Output the [X, Y] coordinate of the center of the cell containing the given text.  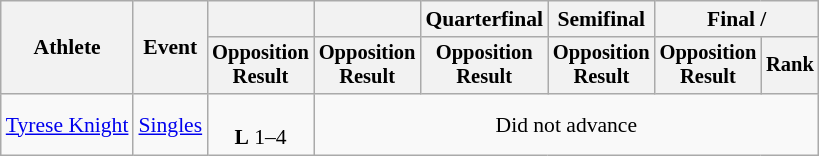
Final / [737, 19]
Semifinal [602, 19]
Rank [790, 66]
Quarterfinal [484, 19]
L 1–4 [260, 124]
Tyrese Knight [68, 124]
Event [170, 48]
Athlete [68, 48]
Did not advance [566, 124]
Singles [170, 124]
